From the cell containing the given text, extract its center point as (x, y) coordinate. 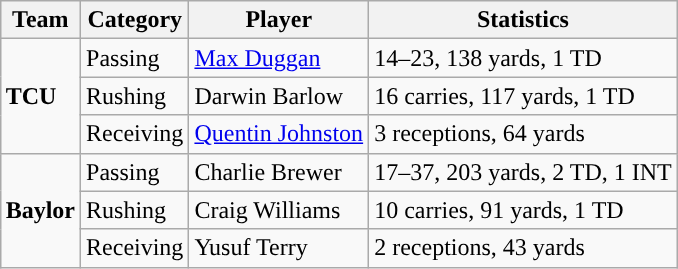
Max Duggan (279, 58)
17–37, 203 yards, 2 TD, 1 INT (524, 172)
Charlie Brewer (279, 172)
3 receptions, 64 yards (524, 134)
Team (40, 20)
2 receptions, 43 yards (524, 248)
Statistics (524, 20)
10 carries, 91 yards, 1 TD (524, 210)
Darwin Barlow (279, 96)
Category (135, 20)
Quentin Johnston (279, 134)
Craig Williams (279, 210)
Baylor (40, 210)
16 carries, 117 yards, 1 TD (524, 96)
Player (279, 20)
14–23, 138 yards, 1 TD (524, 58)
TCU (40, 96)
Yusuf Terry (279, 248)
